Locate the cell with the specified text and output its (x, y) center coordinate. 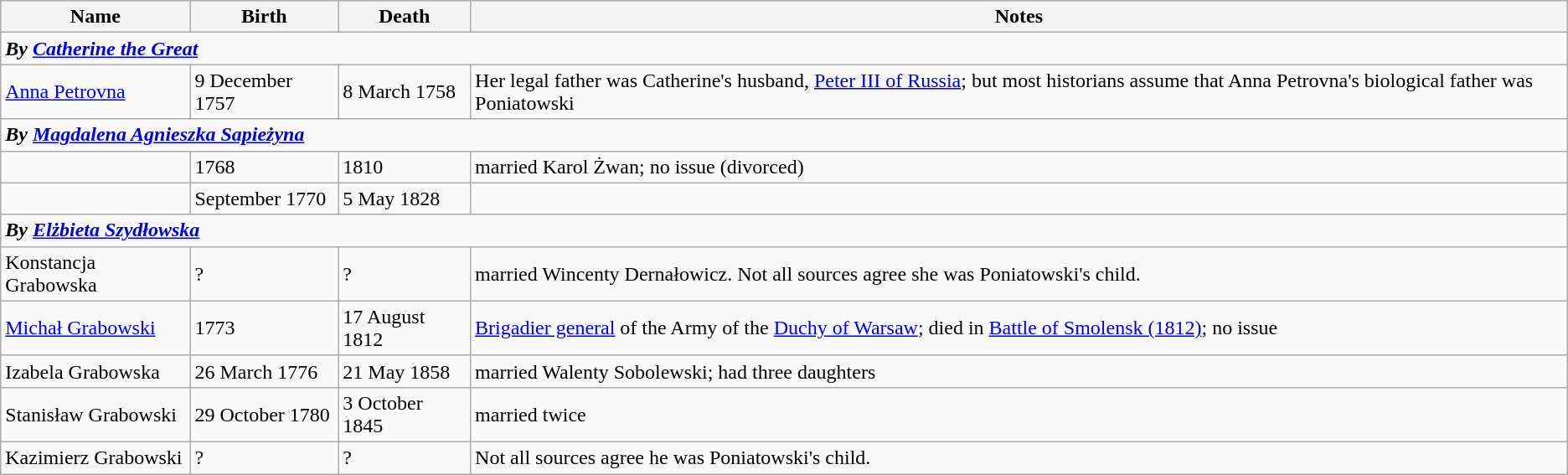
8 March 1758 (405, 92)
married Wincenty Dernałowicz. Not all sources agree she was Poniatowski's child. (1019, 273)
married twice (1019, 414)
9 December 1757 (265, 92)
5 May 1828 (405, 199)
Her legal father was Catherine's husband, Peter III of Russia; but most historians assume that Anna Petrovna's biological father was Poniatowski (1019, 92)
Brigadier general of the Army of the Duchy of Warsaw; died in Battle of Smolensk (1812); no issue (1019, 328)
Izabela Grabowska (95, 371)
1773 (265, 328)
Name (95, 17)
Stanisław Grabowski (95, 414)
September 1770 (265, 199)
Not all sources agree he was Poniatowski's child. (1019, 457)
By Catherine the Great (784, 49)
1768 (265, 167)
Birth (265, 17)
Michał Grabowski (95, 328)
21 May 1858 (405, 371)
Anna Petrovna (95, 92)
Notes (1019, 17)
26 March 1776 (265, 371)
Kazimierz Grabowski (95, 457)
married Karol Żwan; no issue (divorced) (1019, 167)
By Magdalena Agnieszka Sapieżyna (784, 135)
Konstancja Grabowska (95, 273)
Death (405, 17)
married Walenty Sobolewski; had three daughters (1019, 371)
1810 (405, 167)
3 October 1845 (405, 414)
By Elżbieta Szydłowska (784, 230)
29 October 1780 (265, 414)
17 August 1812 (405, 328)
